From the cell containing the given text, extract its center point as (x, y) coordinate. 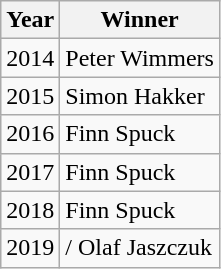
Simon Hakker (140, 96)
Winner (140, 20)
2014 (30, 58)
Peter Wimmers (140, 58)
2017 (30, 172)
/ Olaf Jaszczuk (140, 248)
2018 (30, 210)
2016 (30, 134)
2015 (30, 96)
Year (30, 20)
2019 (30, 248)
